Extract the [x, y] coordinate from the center of the cell holding the provided text.  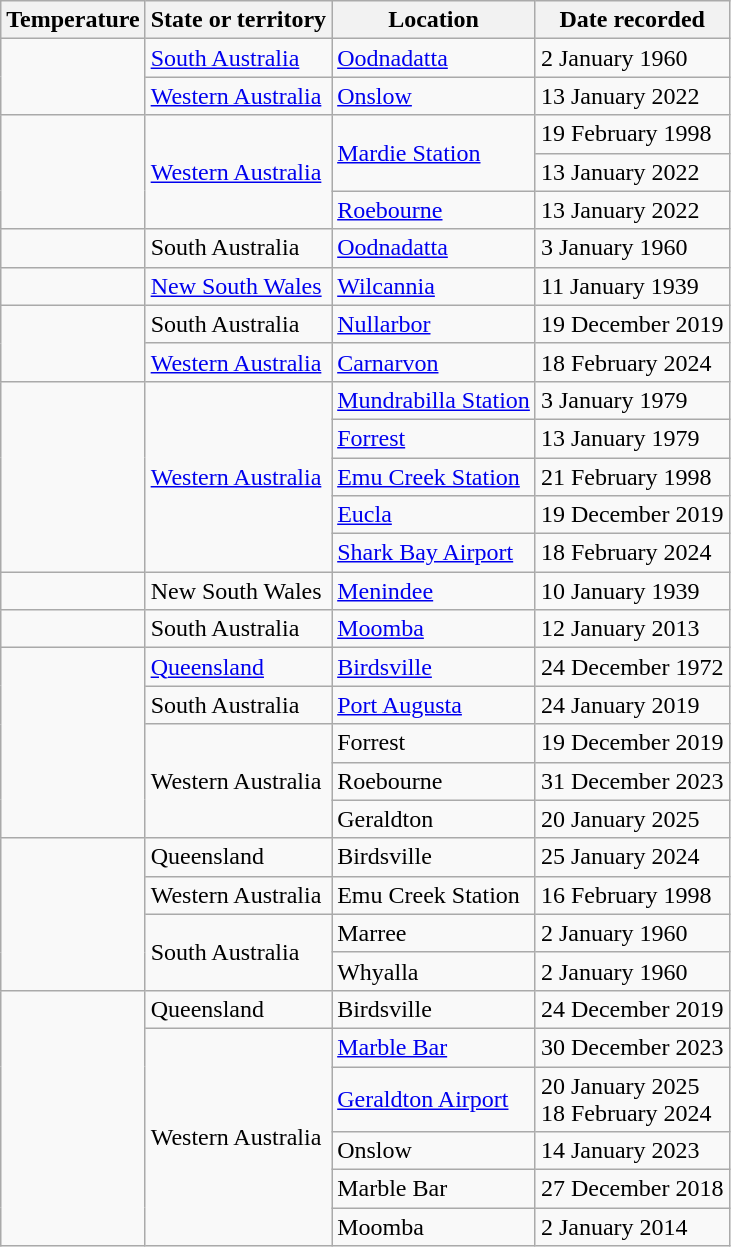
21 February 1998 [632, 477]
Carnarvon [434, 362]
16 February 1998 [632, 895]
Menindee [434, 591]
Geraldton [434, 819]
Geraldton Airport [434, 1098]
10 January 1939 [632, 591]
13 January 1979 [632, 438]
20 January 202518 February 2024 [632, 1098]
30 December 2023 [632, 1047]
Nullarbor [434, 324]
Location [434, 20]
Port Augusta [434, 705]
Whyalla [434, 971]
27 December 2018 [632, 1189]
Eucla [434, 515]
State or territory [238, 20]
25 January 2024 [632, 857]
20 January 2025 [632, 819]
2 January 2014 [632, 1227]
19 February 1998 [632, 134]
3 January 1960 [632, 248]
14 January 2023 [632, 1151]
Date recorded [632, 20]
Wilcannia [434, 286]
Temperature [73, 20]
Shark Bay Airport [434, 553]
31 December 2023 [632, 781]
Mundrabilla Station [434, 400]
24 December 2019 [632, 1009]
24 December 1972 [632, 667]
Marree [434, 933]
12 January 2013 [632, 629]
Mardie Station [434, 153]
11 January 1939 [632, 286]
3 January 1979 [632, 400]
24 January 2019 [632, 705]
